Extract the (x, y) coordinate from the center of the cell holding the provided text.  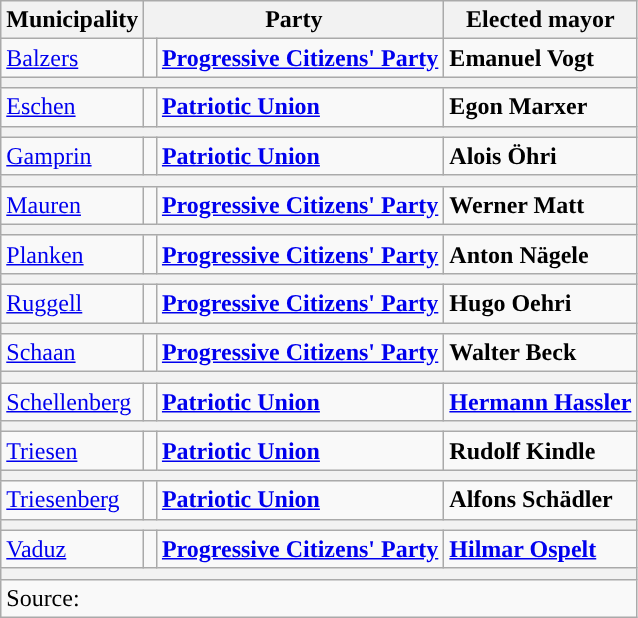
Werner Matt (540, 205)
Party (294, 20)
Anton Nägele (540, 254)
Schellenberg (72, 402)
Emanuel Vogt (540, 58)
Eschen (72, 107)
Elected mayor (540, 20)
Mauren (72, 205)
Alfons Schädler (540, 500)
Municipality (72, 20)
Ruggell (72, 303)
Hilmar Ospelt (540, 549)
Triesenberg (72, 500)
Egon Marxer (540, 107)
Source: (319, 598)
Rudolf Kindle (540, 451)
Vaduz (72, 549)
Planken (72, 254)
Balzers (72, 58)
Gamprin (72, 156)
Schaan (72, 353)
Alois Öhri (540, 156)
Hermann Hassler (540, 402)
Triesen (72, 451)
Hugo Oehri (540, 303)
Walter Beck (540, 353)
